Provide the (x, y) coordinate of the cell's center where the given text is located.  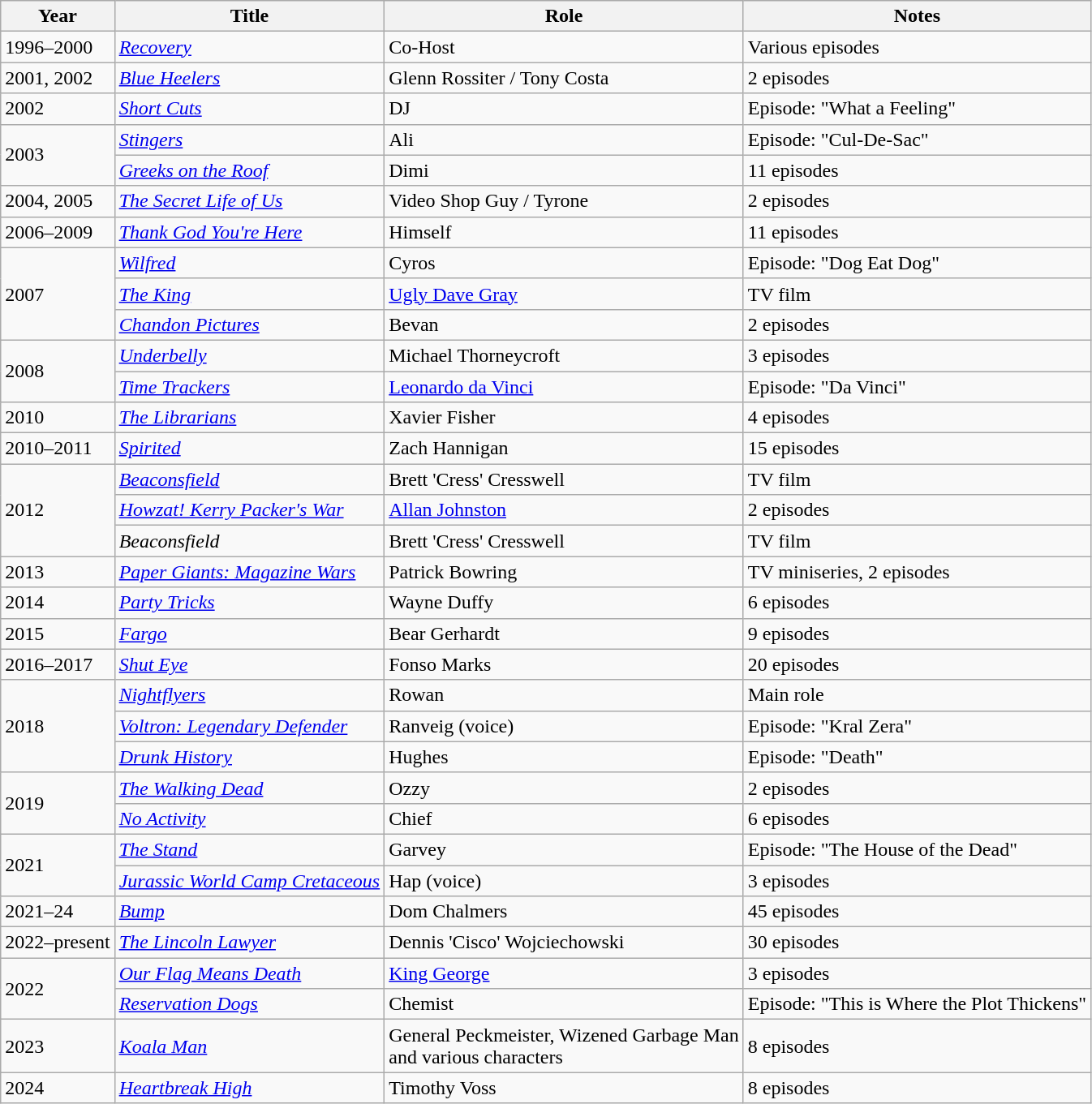
2001, 2002 (58, 78)
Chandon Pictures (250, 324)
Paper Giants: Magazine Wars (250, 572)
Year (58, 16)
2022–present (58, 943)
Voltron: Legendary Defender (250, 726)
TV miniseries, 2 episodes (917, 572)
Co-Host (564, 47)
Patrick Bowring (564, 572)
The King (250, 294)
The Walking Dead (250, 788)
Thank God You're Here (250, 232)
Greeks on the Roof (250, 170)
2003 (58, 155)
Episode: "Cul-De-Sac" (917, 140)
Episode: "This is Where the Plot Thickens" (917, 1004)
Zach Hannigan (564, 449)
Stingers (250, 140)
2013 (58, 572)
Ozzy (564, 788)
Nightflyers (250, 695)
2010–2011 (58, 449)
Ugly Dave Gray (564, 294)
9 episodes (917, 634)
Hap (voice) (564, 880)
Fonso Marks (564, 664)
Episode: "Da Vinci" (917, 387)
1996–2000 (58, 47)
Time Trackers (250, 387)
2002 (58, 109)
Blue Heelers (250, 78)
No Activity (250, 818)
Role (564, 16)
The Stand (250, 849)
Wayne Duffy (564, 603)
2024 (58, 1088)
Our Flag Means Death (250, 973)
2016–2017 (58, 664)
Xavier Fisher (564, 418)
Episode: "Dog Eat Dog" (917, 263)
Koala Man (250, 1046)
Rowan (564, 695)
Reservation Dogs (250, 1004)
Jurassic World Camp Cretaceous (250, 880)
2021–24 (58, 912)
Dimi (564, 170)
4 episodes (917, 418)
King George (564, 973)
2021 (58, 865)
2022 (58, 989)
The Lincoln Lawyer (250, 943)
Ranveig (voice) (564, 726)
Fargo (250, 634)
Dennis 'Cisco' Wojciechowski (564, 943)
Allan Johnston (564, 510)
Party Tricks (250, 603)
Cyros (564, 263)
Title (250, 16)
Bevan (564, 324)
15 episodes (917, 449)
45 episodes (917, 912)
Howzat! Kerry Packer's War (250, 510)
2018 (58, 726)
Himself (564, 232)
Dom Chalmers (564, 912)
Episode: "Kral Zera" (917, 726)
General Peckmeister, Wizened Garbage Man and various characters (564, 1046)
2012 (58, 510)
Bump (250, 912)
Spirited (250, 449)
The Secret Life of Us (250, 201)
Shut Eye (250, 664)
Notes (917, 16)
Wilfred (250, 263)
Heartbreak High (250, 1088)
2004, 2005 (58, 201)
Recovery (250, 47)
Various episodes (917, 47)
2008 (58, 371)
Video Shop Guy / Tyrone (564, 201)
2015 (58, 634)
2007 (58, 294)
2014 (58, 603)
Main role (917, 695)
Timothy Voss (564, 1088)
Underbelly (250, 355)
Episode: "What a Feeling" (917, 109)
2023 (58, 1046)
Drunk History (250, 757)
Hughes (564, 757)
30 episodes (917, 943)
The Librarians (250, 418)
Leonardo da Vinci (564, 387)
Chemist (564, 1004)
Chief (564, 818)
DJ (564, 109)
20 episodes (917, 664)
Short Cuts (250, 109)
2019 (58, 803)
Bear Gerhardt (564, 634)
Episode: "Death" (917, 757)
Michael Thorneycroft (564, 355)
Glenn Rossiter / Tony Costa (564, 78)
Garvey (564, 849)
Ali (564, 140)
2006–2009 (58, 232)
2010 (58, 418)
Episode: "The House of the Dead" (917, 849)
